From the cell containing the given text, extract its center point as (x, y) coordinate. 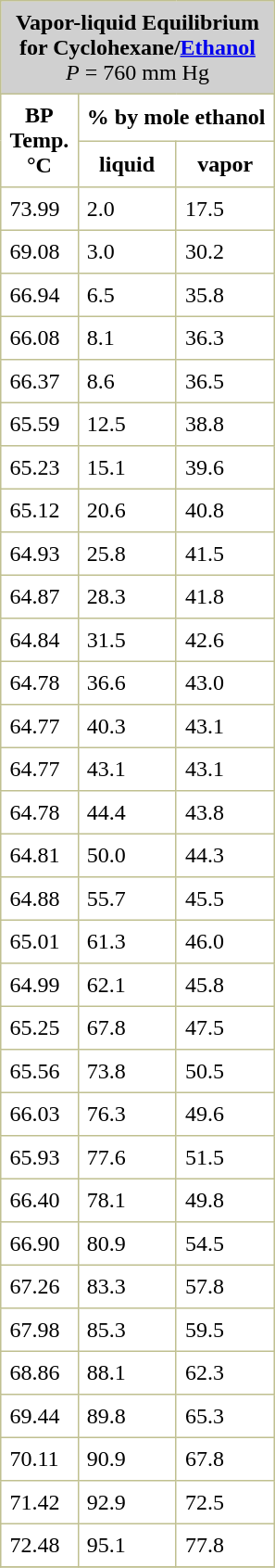
44.4 (127, 812)
46.0 (225, 941)
59.5 (225, 1330)
liquid (127, 164)
8.1 (127, 338)
64.93 (39, 554)
50.0 (127, 855)
15.1 (127, 467)
41.8 (225, 596)
66.03 (39, 1114)
61.3 (127, 941)
38.8 (225, 424)
64.81 (39, 855)
12.5 (127, 424)
20.6 (127, 510)
88.1 (127, 1372)
36.5 (225, 381)
54.5 (225, 1243)
40.8 (225, 510)
66.37 (39, 381)
62.1 (127, 985)
69.44 (39, 1416)
65.93 (39, 1157)
67.98 (39, 1330)
70.11 (39, 1459)
65.25 (39, 1027)
51.5 (225, 1157)
41.5 (225, 554)
72.48 (39, 1545)
47.5 (225, 1027)
Vapor-liquid Equilibriumfor Cyclohexane/EthanolP = 760 mm Hg (137, 47)
68.86 (39, 1372)
90.9 (127, 1459)
66.40 (39, 1200)
55.7 (127, 899)
39.6 (225, 467)
45.8 (225, 985)
35.8 (225, 295)
49.8 (225, 1200)
78.1 (127, 1200)
BPTemp.°C (39, 140)
71.42 (39, 1502)
83.3 (127, 1286)
49.6 (225, 1114)
44.3 (225, 855)
66.08 (39, 338)
76.3 (127, 1114)
64.87 (39, 596)
65.3 (225, 1416)
17.5 (225, 209)
89.8 (127, 1416)
% by mole ethanol (176, 117)
28.3 (127, 596)
64.84 (39, 640)
45.5 (225, 899)
67.26 (39, 1286)
65.23 (39, 467)
25.8 (127, 554)
65.56 (39, 1071)
vapor (225, 164)
65.12 (39, 510)
77.8 (225, 1545)
85.3 (127, 1330)
65.01 (39, 941)
64.88 (39, 899)
80.9 (127, 1243)
36.3 (225, 338)
3.0 (127, 251)
31.5 (127, 640)
30.2 (225, 251)
73.8 (127, 1071)
40.3 (127, 726)
2.0 (127, 209)
62.3 (225, 1372)
43.8 (225, 812)
66.94 (39, 295)
6.5 (127, 295)
95.1 (127, 1545)
57.8 (225, 1286)
92.9 (127, 1502)
8.6 (127, 381)
43.0 (225, 682)
42.6 (225, 640)
77.6 (127, 1157)
69.08 (39, 251)
36.6 (127, 682)
66.90 (39, 1243)
50.5 (225, 1071)
64.99 (39, 985)
73.99 (39, 209)
65.59 (39, 424)
72.5 (225, 1502)
